Detect which cell encompasses the target text, then output its (X, Y) center coordinate. 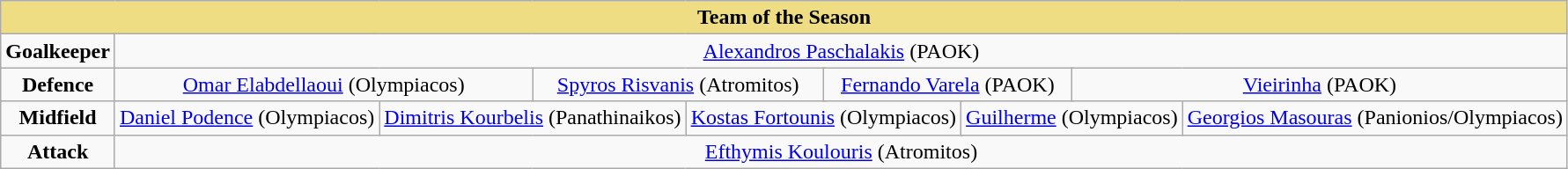
Omar Elabdellaoui (Olympiacos) (323, 84)
Georgios Masouras (Panionios/Olympiacos) (1375, 118)
Goalkeeper (58, 51)
Team of the Season (784, 18)
Daniel Podence (Olympiacos) (247, 118)
Midfield (58, 118)
Dimitris Kourbelis (Panathinaikos) (533, 118)
Efthymis Koulouris (Atromitos) (841, 151)
Alexandros Paschalakis (PAOK) (841, 51)
Spyros Risvanis (Atromitos) (678, 84)
Guilherme (Olympiacos) (1072, 118)
Fernando Varela (PAOK) (947, 84)
Vieirinha (PAOK) (1319, 84)
Defence (58, 84)
Kostas Fortounis (Olympiacos) (823, 118)
Attack (58, 151)
